Search for the cell housing the specified text and yield its [x, y] center coordinate. 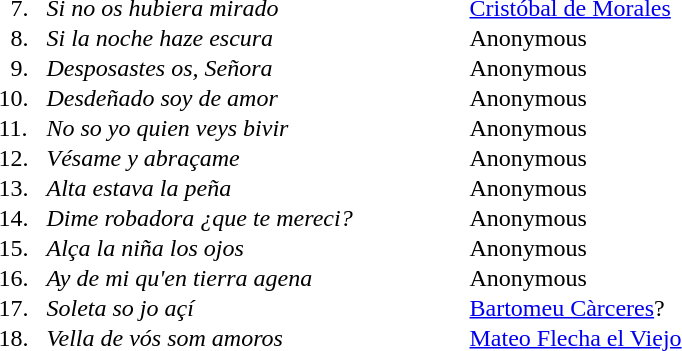
Si la noche haze escura [256, 38]
Dime robadora ¿que te mereci? [256, 218]
Vésame y abraçame [256, 158]
Alça la niña los ojos [256, 248]
Ay de mi qu'en tierra agena [256, 278]
Alta estava la peña [256, 188]
Desdeñado soy de amor [256, 98]
Desposastes os, Señora [256, 68]
Soleta so jo açí [256, 308]
No so yo quien veys bivir [256, 128]
